Search for the cell housing the specified text and yield its (x, y) center coordinate. 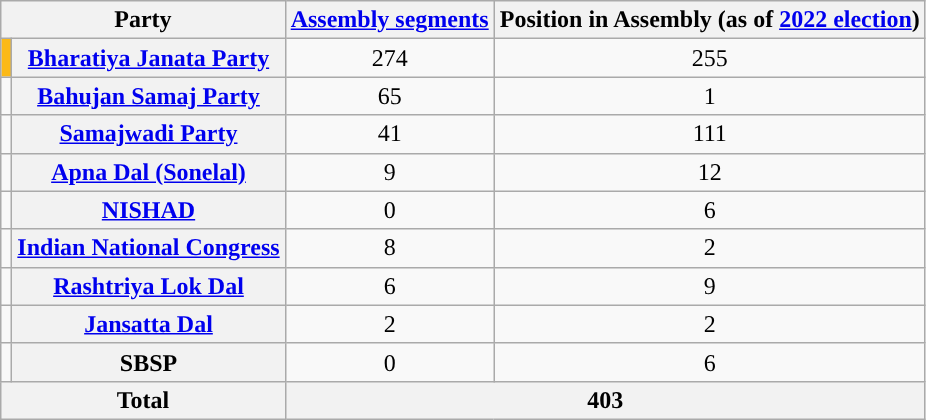
Total (143, 400)
274 (390, 58)
255 (710, 58)
Party (143, 20)
12 (710, 172)
NISHAD (148, 210)
Apna Dal (Sonelal) (148, 172)
Bahujan Samaj Party (148, 96)
41 (390, 134)
Position in Assembly (as of 2022 election) (710, 20)
Jansatta Dal (148, 324)
Bharatiya Janata Party (148, 58)
403 (605, 400)
65 (390, 96)
Rashtriya Lok Dal (148, 286)
Samajwadi Party (148, 134)
111 (710, 134)
Indian National Congress (148, 248)
8 (390, 248)
1 (710, 96)
SBSP (148, 362)
Assembly segments (390, 20)
